Detect which cell encompasses the target text, then output its [x, y] center coordinate. 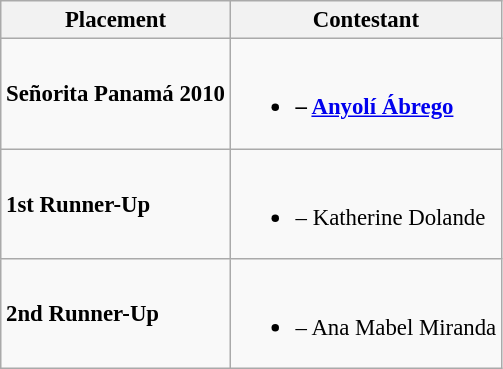
2nd Runner-Up [116, 314]
1st Runner-Up [116, 204]
– Anyolí Ábrego [366, 94]
Contestant [366, 20]
Placement [116, 20]
– Ana Mabel Miranda [366, 314]
– Katherine Dolande [366, 204]
Señorita Panamá 2010 [116, 94]
